Search for the cell housing the specified text and yield its (x, y) center coordinate. 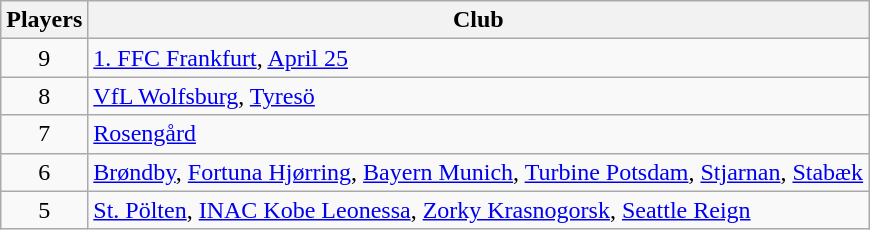
St. Pölten, INAC Kobe Leonessa, Zorky Krasnogorsk, Seattle Reign (478, 210)
5 (44, 210)
9 (44, 58)
Rosengård (478, 134)
Brøndby, Fortuna Hjørring, Bayern Munich, Turbine Potsdam, Stjarnan, Stabæk (478, 172)
6 (44, 172)
Club (478, 20)
1. FFC Frankfurt, April 25 (478, 58)
7 (44, 134)
VfL Wolfsburg, Tyresö (478, 96)
8 (44, 96)
Players (44, 20)
